Scan for the cell matching the given text and deliver its [X, Y] coordinate at center. 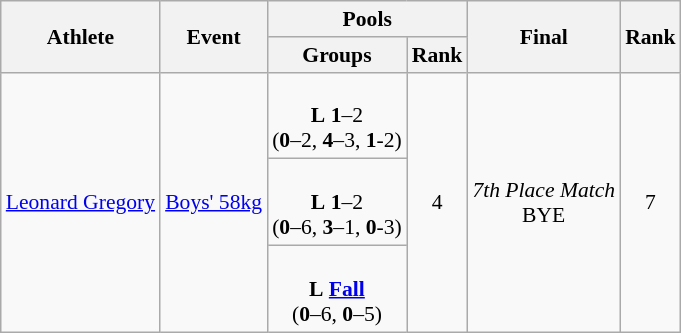
Pools [367, 19]
Athlete [80, 36]
4 [438, 202]
Leonard Gregory [80, 202]
7th Place MatchBYE [544, 202]
L Fall(0–6, 0–5) [337, 290]
7 [650, 202]
Final [544, 36]
Groups [337, 55]
L 1–2(0–2, 4–3, 1-2) [337, 116]
Boys' 58kg [214, 202]
Event [214, 36]
L 1–2(0–6, 3–1, 0-3) [337, 202]
